Capture the cell that displays the provided text and extract its (X, Y) central coordinate. 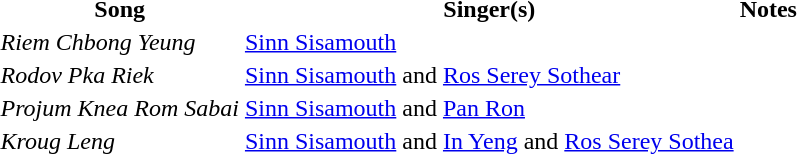
Sinn Sisamouth (489, 42)
Sinn Sisamouth and Pan Ron (489, 108)
Sinn Sisamouth and Ros Serey Sothear (489, 75)
